Provide the [X, Y] coordinate of the cell's center where the given text is located.  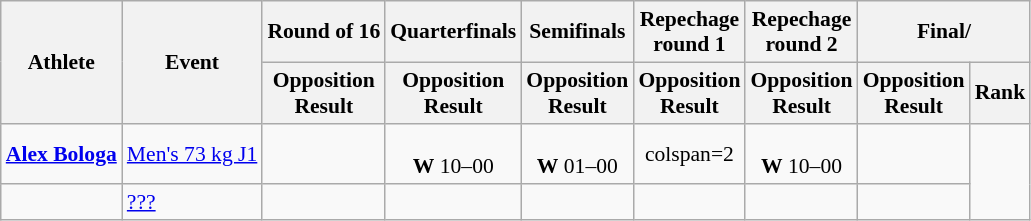
Repechage round 2 [801, 32]
Alex Bologa [62, 154]
W 01–00 [577, 154]
Event [192, 62]
Final/ [944, 32]
colspan=2 [689, 154]
Athlete [62, 62]
Rank [1000, 92]
??? [192, 203]
Quarterfinals [453, 32]
Semifinals [577, 32]
Round of 16 [324, 32]
Men's 73 kg J1 [192, 154]
Repechage round 1 [689, 32]
